Provide the (X, Y) coordinate of the cell's center where the given text is located.  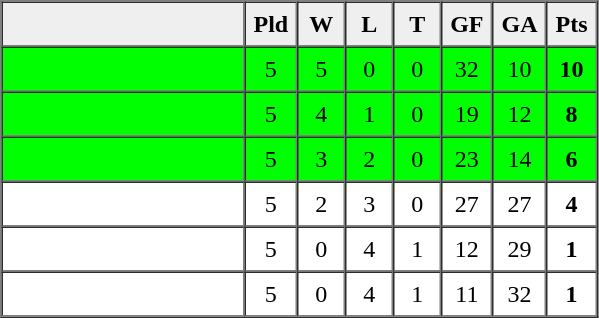
GA (520, 24)
19 (466, 114)
L (369, 24)
8 (572, 114)
14 (520, 158)
Pld (270, 24)
11 (466, 294)
Pts (572, 24)
GF (466, 24)
6 (572, 158)
23 (466, 158)
29 (520, 248)
W (321, 24)
T (417, 24)
